Return [X, Y] of the center of cell containing provided text 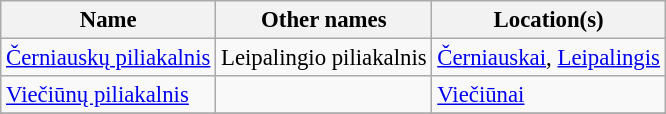
Viečiūnai [548, 95]
Leipalingio piliakalnis [324, 58]
Viečiūnų piliakalnis [108, 95]
Černiauskų piliakalnis [108, 58]
Other names [324, 20]
Name [108, 20]
Černiauskai, Leipalingis [548, 58]
Location(s) [548, 20]
